Capture the cell that displays the provided text and extract its (x, y) central coordinate. 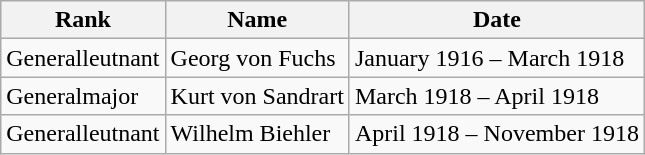
April 1918 – November 1918 (496, 134)
Georg von Fuchs (257, 58)
January 1916 – March 1918 (496, 58)
March 1918 – April 1918 (496, 96)
Date (496, 20)
Generalmajor (83, 96)
Wilhelm Biehler (257, 134)
Name (257, 20)
Kurt von Sandrart (257, 96)
Rank (83, 20)
